Determine the [x, y] coordinate at the center of the cell enclosing the given text.  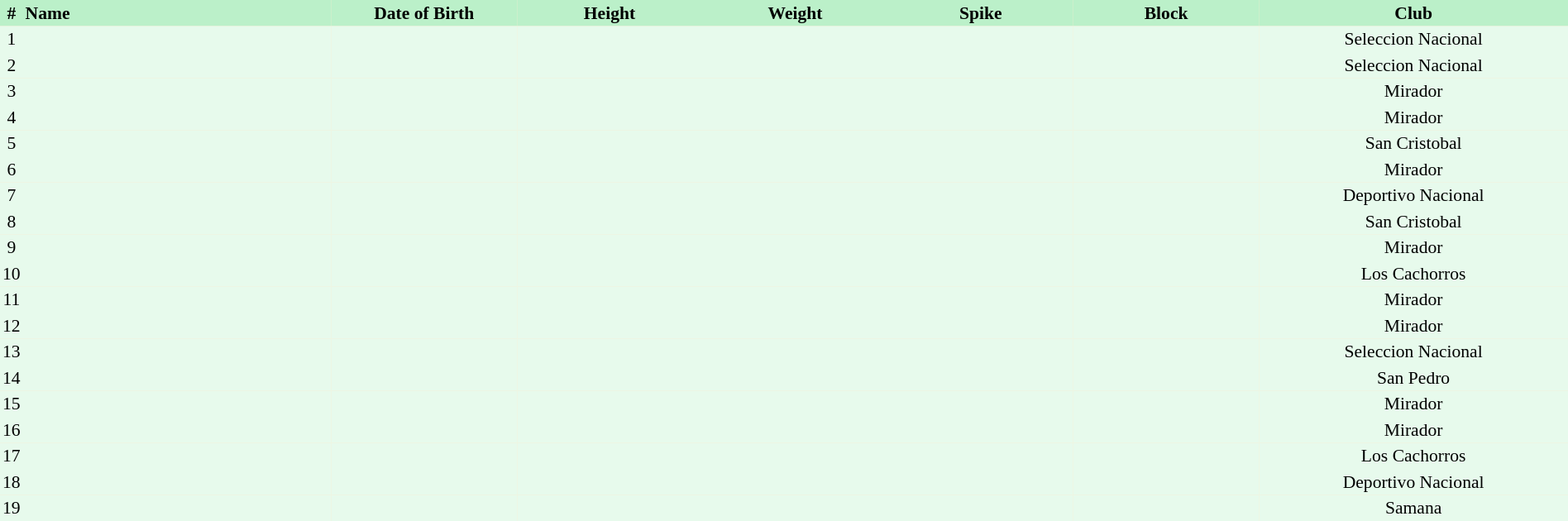
4 [12, 117]
Club [1413, 13]
Name [177, 13]
Date of Birth [424, 13]
Spike [981, 13]
17 [12, 456]
12 [12, 326]
15 [12, 404]
16 [12, 430]
1 [12, 40]
Height [610, 13]
14 [12, 378]
6 [12, 170]
2 [12, 65]
13 [12, 352]
5 [12, 144]
Weight [796, 13]
9 [12, 248]
18 [12, 482]
# [12, 13]
10 [12, 274]
19 [12, 508]
7 [12, 195]
3 [12, 91]
San Pedro [1413, 378]
Block [1166, 13]
11 [12, 299]
8 [12, 222]
Samana [1413, 508]
